Return the [x, y] coordinate for the center point of the cell that contains the specified text.  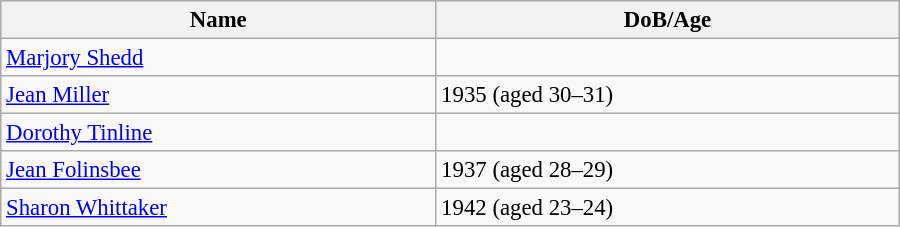
1937 (aged 28–29) [668, 170]
Jean Folinsbee [218, 170]
1935 (aged 30–31) [668, 95]
Marjory Shedd [218, 58]
Jean Miller [218, 95]
Name [218, 20]
Sharon Whittaker [218, 208]
Dorothy Tinline [218, 133]
1942 (aged 23–24) [668, 208]
DoB/Age [668, 20]
